Scan for the cell matching the given text and deliver its (x, y) coordinate at center. 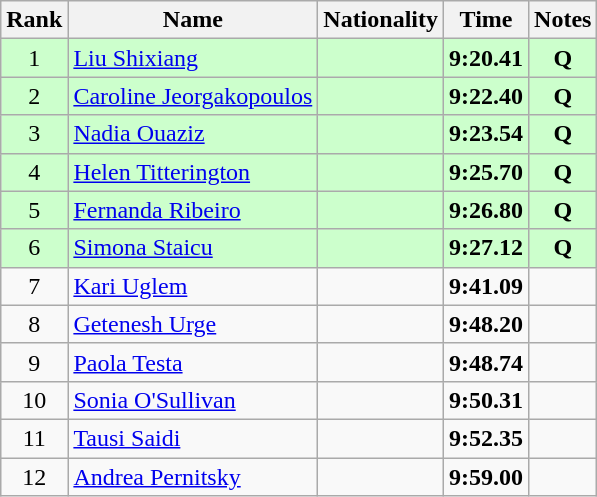
7 (34, 286)
9:27.12 (486, 248)
Kari Uglem (193, 286)
Fernanda Ribeiro (193, 210)
Sonia O'Sullivan (193, 400)
Notes (563, 20)
Name (193, 20)
Caroline Jeorgakopoulos (193, 96)
9:52.35 (486, 438)
9:23.54 (486, 134)
Paola Testa (193, 362)
9:59.00 (486, 477)
1 (34, 58)
Tausi Saidi (193, 438)
8 (34, 324)
2 (34, 96)
Nationality (381, 20)
9:48.74 (486, 362)
10 (34, 400)
9:25.70 (486, 172)
5 (34, 210)
Getenesh Urge (193, 324)
Helen Titterington (193, 172)
6 (34, 248)
9:20.41 (486, 58)
Andrea Pernitsky (193, 477)
4 (34, 172)
Time (486, 20)
Liu Shixiang (193, 58)
9 (34, 362)
Rank (34, 20)
3 (34, 134)
11 (34, 438)
9:26.80 (486, 210)
Nadia Ouaziz (193, 134)
9:48.20 (486, 324)
9:41.09 (486, 286)
Simona Staicu (193, 248)
9:50.31 (486, 400)
9:22.40 (486, 96)
12 (34, 477)
